Pinpoint the cell where the given text exists, returning its [x, y] midpoint coordinate. 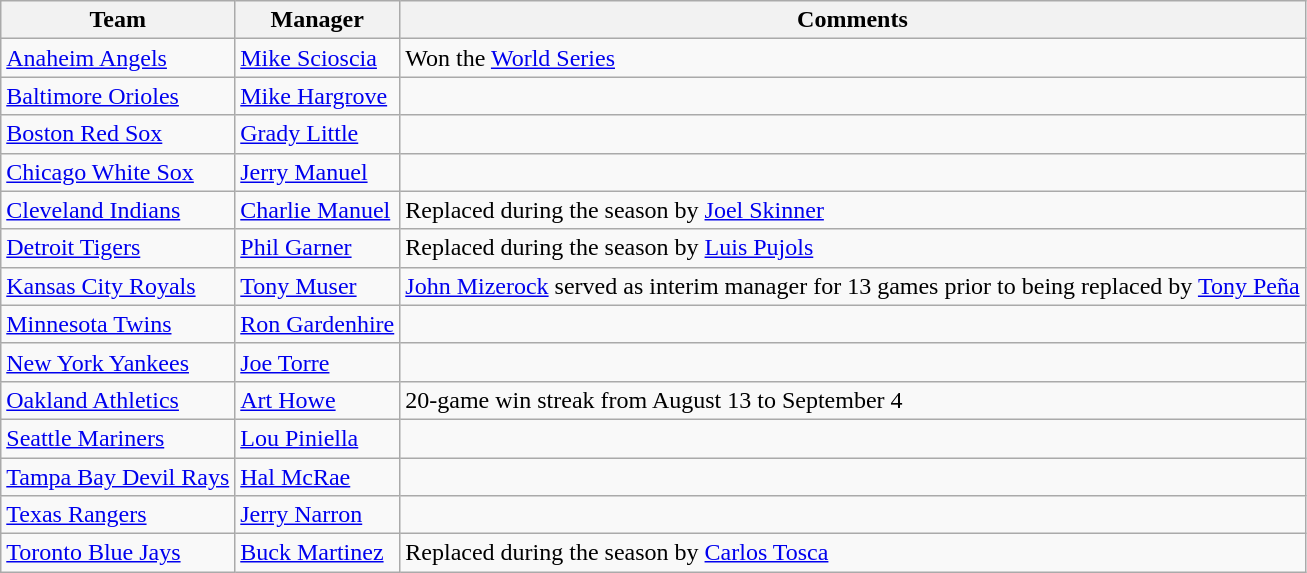
New York Yankees [118, 362]
Replaced during the season by Luis Pujols [852, 248]
Manager [318, 20]
Baltimore Orioles [118, 96]
Comments [852, 20]
Phil Garner [318, 248]
Joe Torre [318, 362]
Replaced during the season by Joel Skinner [852, 210]
Detroit Tigers [118, 248]
Toronto Blue Jays [118, 553]
Lou Piniella [318, 438]
Replaced during the season by Carlos Tosca [852, 553]
Seattle Mariners [118, 438]
Chicago White Sox [118, 172]
Grady Little [318, 134]
Jerry Narron [318, 515]
Anaheim Angels [118, 58]
Texas Rangers [118, 515]
Team [118, 20]
Minnesota Twins [118, 324]
Tampa Bay Devil Rays [118, 477]
Oakland Athletics [118, 400]
Boston Red Sox [118, 134]
Mike Hargrove [318, 96]
Buck Martinez [318, 553]
Mike Scioscia [318, 58]
20-game win streak from August 13 to September 4 [852, 400]
Hal McRae [318, 477]
Won the World Series [852, 58]
Cleveland Indians [118, 210]
Kansas City Royals [118, 286]
Jerry Manuel [318, 172]
Charlie Manuel [318, 210]
Art Howe [318, 400]
Tony Muser [318, 286]
John Mizerock served as interim manager for 13 games prior to being replaced by Tony Peña [852, 286]
Ron Gardenhire [318, 324]
